Pinpoint the cell where the given text exists, returning its (X, Y) midpoint coordinate. 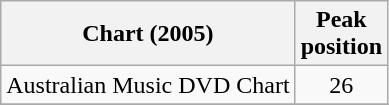
Chart (2005) (148, 34)
Peakposition (341, 34)
Australian Music DVD Chart (148, 85)
26 (341, 85)
